Search for the cell housing the specified text and yield its [X, Y] center coordinate. 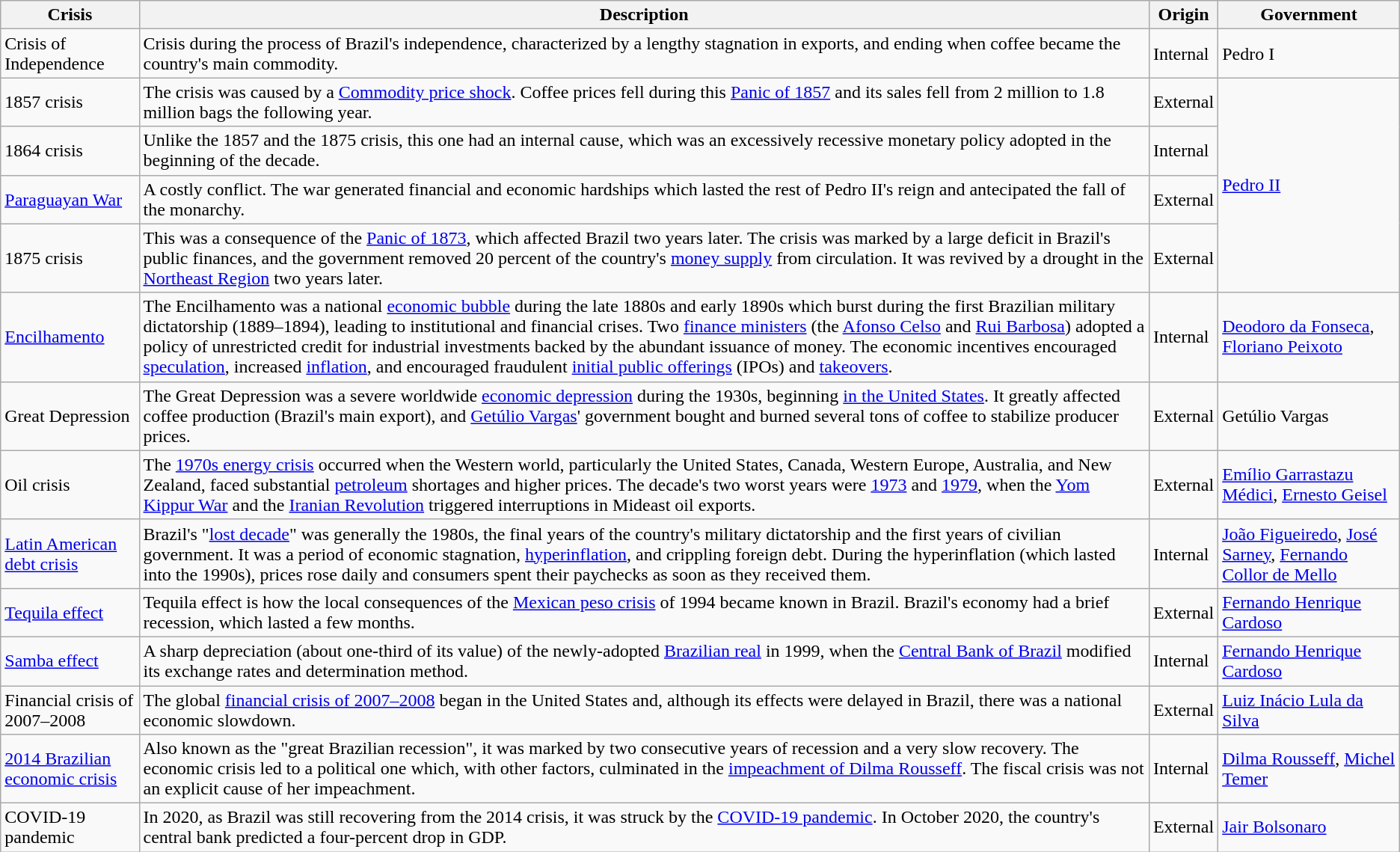
1864 crisis [70, 151]
Oil crisis [70, 485]
Jair Bolsonaro [1309, 827]
Pedro I [1309, 54]
Tequila effect [70, 612]
COVID-19 pandemic [70, 827]
Origin [1183, 15]
Latin American debt crisis [70, 554]
Crisis of Independence [70, 54]
2014 Brazilian economic crisis [70, 769]
Luiz Inácio Lula da Silva [1309, 709]
João Figueiredo, José Sarney, Fernando Collor de Mello [1309, 554]
Government [1309, 15]
Dilma Rousseff, Michel Temer [1309, 769]
Paraguayan War [70, 199]
1857 crisis [70, 102]
Pedro II [1309, 186]
1875 crisis [70, 258]
Samba effect [70, 661]
Getúlio Vargas [1309, 416]
Emílio Garrastazu Médici, Ernesto Geisel [1309, 485]
Deodoro da Fonseca, Floriano Peixoto [1309, 337]
Financial crisis of 2007–2008 [70, 709]
Encilhamento [70, 337]
Great Depression [70, 416]
Crisis [70, 15]
Description [644, 15]
